Search for the cell housing the specified text and yield its (X, Y) center coordinate. 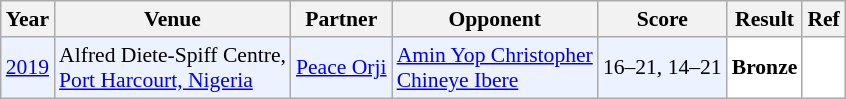
Result (765, 19)
Amin Yop Christopher Chineye Ibere (495, 68)
16–21, 14–21 (662, 68)
Peace Orji (342, 68)
Venue (172, 19)
Alfred Diete-Spiff Centre,Port Harcourt, Nigeria (172, 68)
Partner (342, 19)
Opponent (495, 19)
Bronze (765, 68)
Ref (823, 19)
Score (662, 19)
2019 (28, 68)
Year (28, 19)
